Search for the cell housing the specified text and yield its (X, Y) center coordinate. 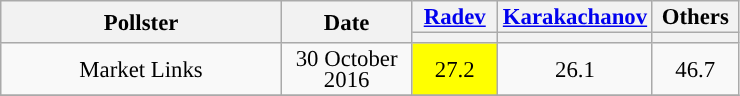
Market Links (142, 70)
Others (695, 17)
30 October 2016 (346, 70)
Pollster (142, 22)
Radev (455, 17)
46.7 (695, 70)
Karakachanov (576, 17)
26.1 (576, 70)
27.2 (455, 70)
Date (346, 22)
